Output the [X, Y] coordinate of the center of the cell containing the given text.  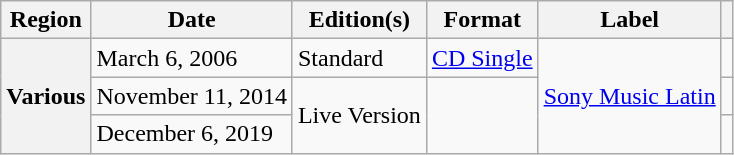
Various [46, 96]
December 6, 2019 [192, 134]
March 6, 2006 [192, 58]
CD Single [482, 58]
Sony Music Latin [630, 96]
Region [46, 20]
Standard [359, 58]
Edition(s) [359, 20]
Date [192, 20]
Live Version [359, 115]
Label [630, 20]
Format [482, 20]
November 11, 2014 [192, 96]
